Scan for the cell matching the given text and deliver its (X, Y) coordinate at center. 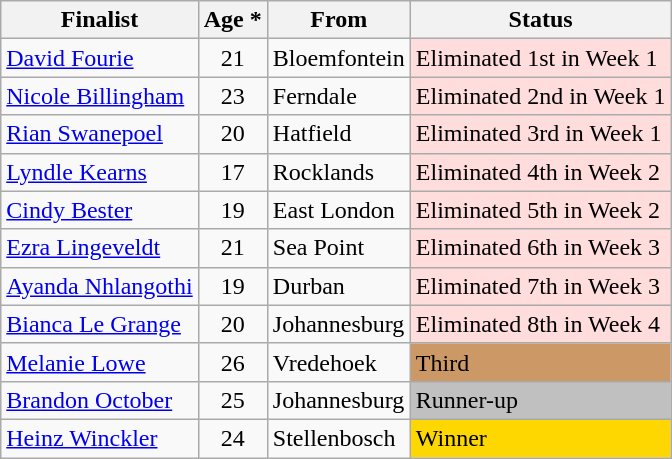
Eliminated 6th in Week 3 (540, 248)
Winner (540, 438)
Runner-up (540, 400)
Eliminated 2nd in Week 1 (540, 96)
25 (232, 400)
Eliminated 8th in Week 4 (540, 324)
Vredehoek (338, 362)
Heinz Winckler (100, 438)
From (338, 20)
East London (338, 210)
Durban (338, 286)
Status (540, 20)
Finalist (100, 20)
Ezra Lingeveldt (100, 248)
Rocklands (338, 172)
Rian Swanepoel (100, 134)
Ayanda Nhlangothi (100, 286)
Hatfield (338, 134)
24 (232, 438)
26 (232, 362)
David Fourie (100, 58)
Ferndale (338, 96)
Melanie Lowe (100, 362)
Eliminated 1st in Week 1 (540, 58)
Age * (232, 20)
Eliminated 4th in Week 2 (540, 172)
Bianca Le Grange (100, 324)
Eliminated 7th in Week 3 (540, 286)
Lyndle Kearns (100, 172)
Cindy Bester (100, 210)
Eliminated 3rd in Week 1 (540, 134)
Sea Point (338, 248)
Nicole Billingham (100, 96)
Brandon October (100, 400)
Bloemfontein (338, 58)
23 (232, 96)
Eliminated 5th in Week 2 (540, 210)
Third (540, 362)
Stellenbosch (338, 438)
17 (232, 172)
